Identify which cell holds the provided text, then report its [X, Y] central coordinate. 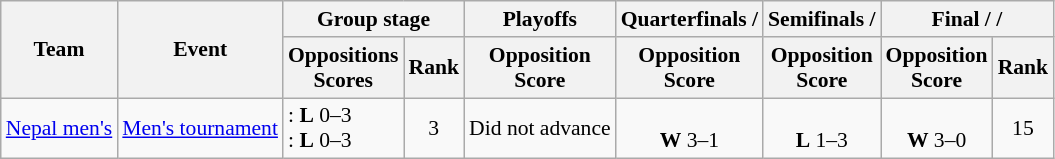
Event [200, 50]
OppositionsScores [344, 68]
L 1–3 [822, 128]
Men's tournament [200, 128]
W 3–0 [937, 128]
: L 0–3: L 0–3 [344, 128]
Quarterfinals / [690, 19]
3 [434, 128]
Nepal men's [60, 128]
Final / / [968, 19]
W 3–1 [690, 128]
Group stage [374, 19]
Playoffs [540, 19]
Did not advance [540, 128]
15 [1024, 128]
Semifinals / [822, 19]
Team [60, 50]
